From the cell containing the given text, extract its center point as [X, Y] coordinate. 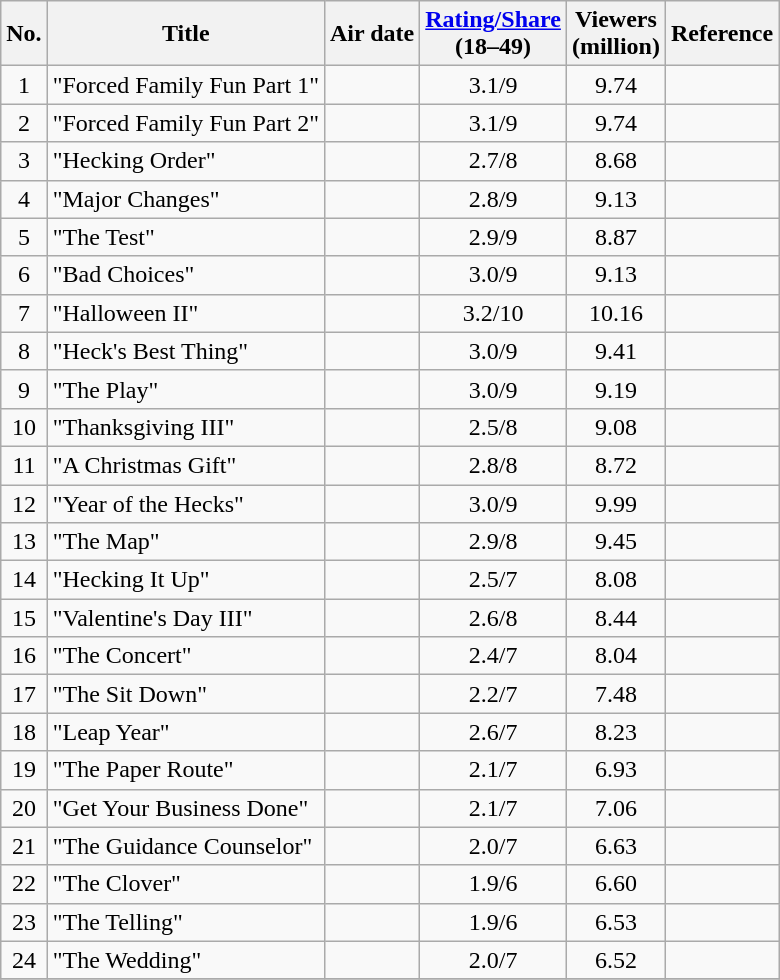
"Forced Family Fun Part 1" [186, 85]
4 [24, 199]
6 [24, 275]
8.87 [616, 237]
6.63 [616, 846]
"The Concert" [186, 656]
"Hecking It Up" [186, 580]
"Forced Family Fun Part 2" [186, 123]
2.4/7 [494, 656]
12 [24, 503]
"The Wedding" [186, 960]
"Thanksgiving III" [186, 427]
"The Telling" [186, 922]
2.6/7 [494, 732]
2.2/7 [494, 694]
7.06 [616, 808]
"The Paper Route" [186, 770]
"Get Your Business Done" [186, 808]
20 [24, 808]
9.99 [616, 503]
8 [24, 351]
11 [24, 465]
1 [24, 85]
2.7/8 [494, 161]
2.9/8 [494, 542]
8.68 [616, 161]
8.23 [616, 732]
2.8/8 [494, 465]
21 [24, 846]
Rating/Share(18–49) [494, 34]
18 [24, 732]
2 [24, 123]
No. [24, 34]
Air date [372, 34]
"Hecking Order" [186, 161]
6.53 [616, 922]
23 [24, 922]
8.08 [616, 580]
"Bad Choices" [186, 275]
22 [24, 884]
"The Guidance Counselor" [186, 846]
17 [24, 694]
"Leap Year" [186, 732]
"Year of the Hecks" [186, 503]
19 [24, 770]
"A Christmas Gift" [186, 465]
"The Test" [186, 237]
6.60 [616, 884]
Viewers(million) [616, 34]
"Valentine's Day III" [186, 618]
7.48 [616, 694]
"Major Changes" [186, 199]
"Halloween II" [186, 313]
2.9/9 [494, 237]
5 [24, 237]
15 [24, 618]
9.19 [616, 389]
10.16 [616, 313]
14 [24, 580]
Reference [722, 34]
"The Sit Down" [186, 694]
3 [24, 161]
13 [24, 542]
"The Play" [186, 389]
"The Clover" [186, 884]
8.72 [616, 465]
2.6/8 [494, 618]
2.5/7 [494, 580]
6.52 [616, 960]
"Heck's Best Thing" [186, 351]
9 [24, 389]
6.93 [616, 770]
"The Map" [186, 542]
8.04 [616, 656]
16 [24, 656]
24 [24, 960]
8.44 [616, 618]
Title [186, 34]
9.45 [616, 542]
3.2/10 [494, 313]
9.41 [616, 351]
7 [24, 313]
9.08 [616, 427]
10 [24, 427]
2.5/8 [494, 427]
2.8/9 [494, 199]
